Search for the cell housing the specified text and yield its (X, Y) center coordinate. 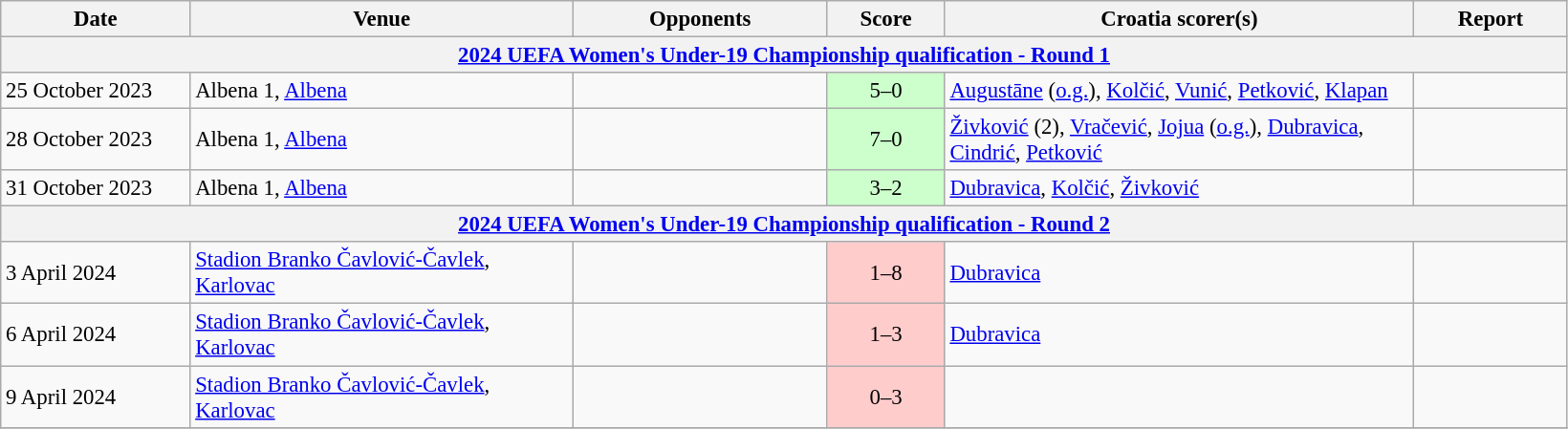
Report (1492, 19)
0–3 (885, 397)
3–2 (885, 188)
Dubravica, Kolčić, Živković (1180, 188)
31 October 2023 (96, 188)
3 April 2024 (96, 273)
25 October 2023 (96, 91)
Venue (382, 19)
2024 UEFA Women's Under-19 Championship qualification - Round 2 (784, 225)
1–3 (885, 334)
Score (885, 19)
Croatia scorer(s) (1180, 19)
Opponents (700, 19)
5–0 (885, 91)
Augustāne (o.g.), Kolčić, Vunić, Petković, Klapan (1180, 91)
Živković (2), Vračević, Jojua (o.g.), Dubravica, Cindrić, Petković (1180, 139)
1–8 (885, 273)
Date (96, 19)
9 April 2024 (96, 397)
28 October 2023 (96, 139)
7–0 (885, 139)
2024 UEFA Women's Under-19 Championship qualification - Round 1 (784, 55)
6 April 2024 (96, 334)
